For the text-containing cell, return its midpoint in [X, Y] coordinate format. 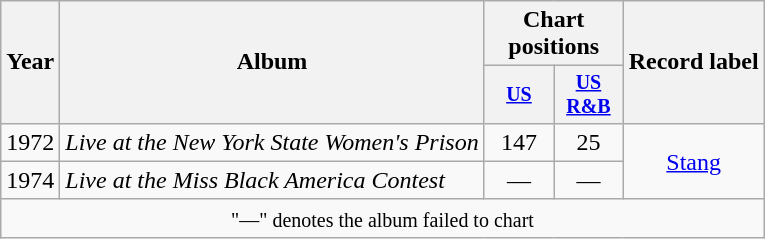
147 [518, 142]
Chart positions [554, 34]
Album [272, 62]
25 [588, 142]
Stang [694, 161]
Year [30, 62]
Live at the Miss Black America Contest [272, 180]
"—" denotes the album failed to chart [382, 218]
Record label [694, 62]
1972 [30, 142]
1974 [30, 180]
Live at the New York State Women's Prison [272, 142]
US [518, 94]
US R&B [588, 94]
